Capture the cell that displays the provided text and extract its [X, Y] central coordinate. 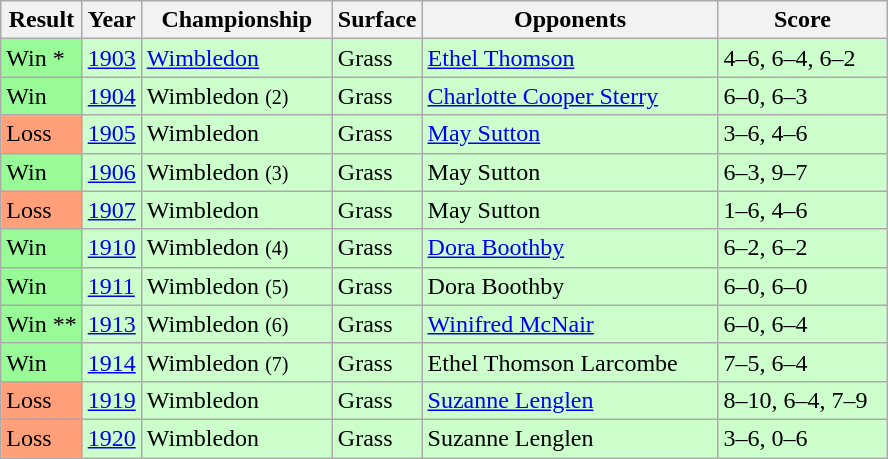
6–2, 6–2 [802, 248]
Wimbledon (3) [236, 172]
1907 [112, 210]
1906 [112, 172]
6–0, 6–4 [802, 324]
1914 [112, 362]
Win ** [42, 324]
Win * [42, 58]
Wimbledon (5) [236, 286]
3–6, 4–6 [802, 134]
Surface [377, 20]
Wimbledon (2) [236, 96]
1905 [112, 134]
Wimbledon (6) [236, 324]
6–0, 6–0 [802, 286]
1910 [112, 248]
1911 [112, 286]
Wimbledon (7) [236, 362]
6–0, 6–3 [802, 96]
8–10, 6–4, 7–9 [802, 400]
Ethel Thomson Larcombe [570, 362]
1920 [112, 438]
Result [42, 20]
Year [112, 20]
Opponents [570, 20]
Wimbledon (4) [236, 248]
6–3, 9–7 [802, 172]
1903 [112, 58]
Winifred McNair [570, 324]
3–6, 0–6 [802, 438]
Championship [236, 20]
1913 [112, 324]
1904 [112, 96]
4–6, 6–4, 6–2 [802, 58]
Charlotte Cooper Sterry [570, 96]
1919 [112, 400]
7–5, 6–4 [802, 362]
Score [802, 20]
Ethel Thomson [570, 58]
1–6, 4–6 [802, 210]
